Provide the [x, y] coordinate of the cell's center where the given text is located.  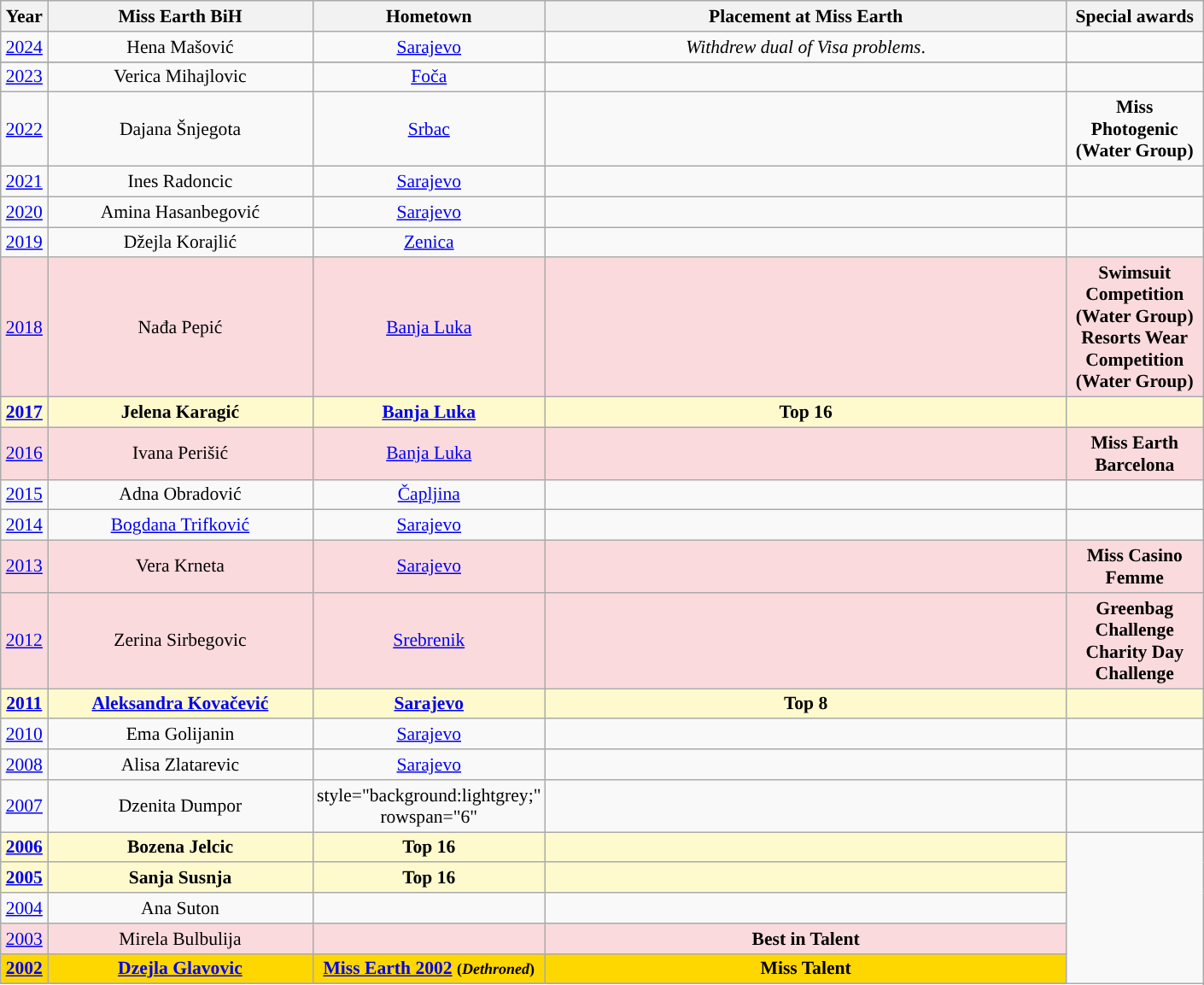
Mirela Bulbulija [180, 939]
Adna Obradović [180, 495]
2005 [24, 878]
Special awards [1135, 16]
Bogdana Trifković [180, 525]
Greenbag Challenge Charity Day Challenge [1135, 641]
Vera Krneta [180, 567]
2011 [24, 704]
2003 [24, 939]
Amina Hasanbegović [180, 212]
Miss Earth 2002 (Dethroned) [429, 969]
2008 [24, 765]
Withdrew dual of Visa problems. [806, 47]
Nađa Pepić [180, 328]
style="background:lightgrey;" rowspan="6" [429, 806]
Placement at Miss Earth [806, 16]
Džejla Korajlić [180, 243]
Ivana Perišić [180, 453]
Srebrenik [429, 641]
2006 [24, 847]
Sanja Susnja [180, 878]
Year [24, 16]
Miss Talent [806, 969]
Čapljina [429, 495]
Hometown [429, 16]
2024 [24, 47]
Srbac [429, 130]
Aleksandra Kovačević [180, 704]
Best in Talent [806, 939]
Ines Radoncic [180, 182]
2013 [24, 567]
2016 [24, 453]
Hena Mašović [180, 47]
2019 [24, 243]
2017 [24, 413]
2012 [24, 641]
2021 [24, 182]
Dajana Šnjegota [180, 130]
2022 [24, 130]
Dzenita Dumpor [180, 806]
Zenica [429, 243]
Ana Suton [180, 908]
Jelena Karagić [180, 413]
Dzejla Glavovic [180, 969]
2004 [24, 908]
2007 [24, 806]
Top 8 [806, 704]
Swimsuit Competition (Water Group) Resorts Wear Competition (Water Group) [1135, 328]
2015 [24, 495]
Ema Golijanin [180, 735]
Zerina Sirbegovic [180, 641]
2014 [24, 525]
2020 [24, 212]
Miss Earth Barcelona [1135, 453]
Alisa Zlatarevic [180, 765]
Foča [429, 77]
Miss Earth BiH [180, 16]
Bozena Jelcic [180, 847]
Miss Photogenic (Water Group) [1135, 130]
2023 [24, 77]
2002 [24, 969]
Verica Mihajlovic [180, 77]
2010 [24, 735]
2018 [24, 328]
Miss Casino Femme [1135, 567]
